Identify which cell holds the provided text, then report its (X, Y) central coordinate. 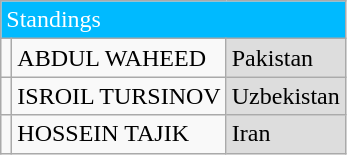
Uzbekistan (286, 96)
ISROIL TURSINOV (119, 96)
ABDUL WAHEED (119, 58)
Standings (174, 20)
HOSSEIN TAJIK (119, 134)
Pakistan (286, 58)
Iran (286, 134)
